Find where the given text appears and provide that cell's center as (x, y) coordinate. 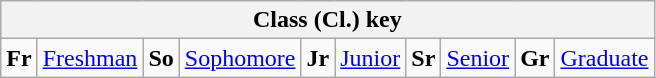
Jr (318, 58)
Sophomore (240, 58)
Class (Cl.) key (328, 20)
Graduate (604, 58)
Senior (478, 58)
Sr (424, 58)
Gr (535, 58)
So (161, 58)
Junior (370, 58)
Fr (19, 58)
Freshman (90, 58)
